Return (X, Y) of the center of cell containing provided text 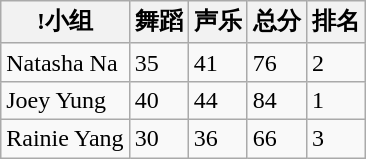
44 (218, 100)
1 (336, 100)
!小组 (65, 22)
30 (158, 138)
排名 (336, 22)
Natasha Na (65, 62)
3 (336, 138)
35 (158, 62)
总分 (276, 22)
76 (276, 62)
41 (218, 62)
36 (218, 138)
66 (276, 138)
84 (276, 100)
Joey Yung (65, 100)
40 (158, 100)
声乐 (218, 22)
Rainie Yang (65, 138)
2 (336, 62)
舞蹈 (158, 22)
